Identify which cell holds the provided text, then report its [X, Y] central coordinate. 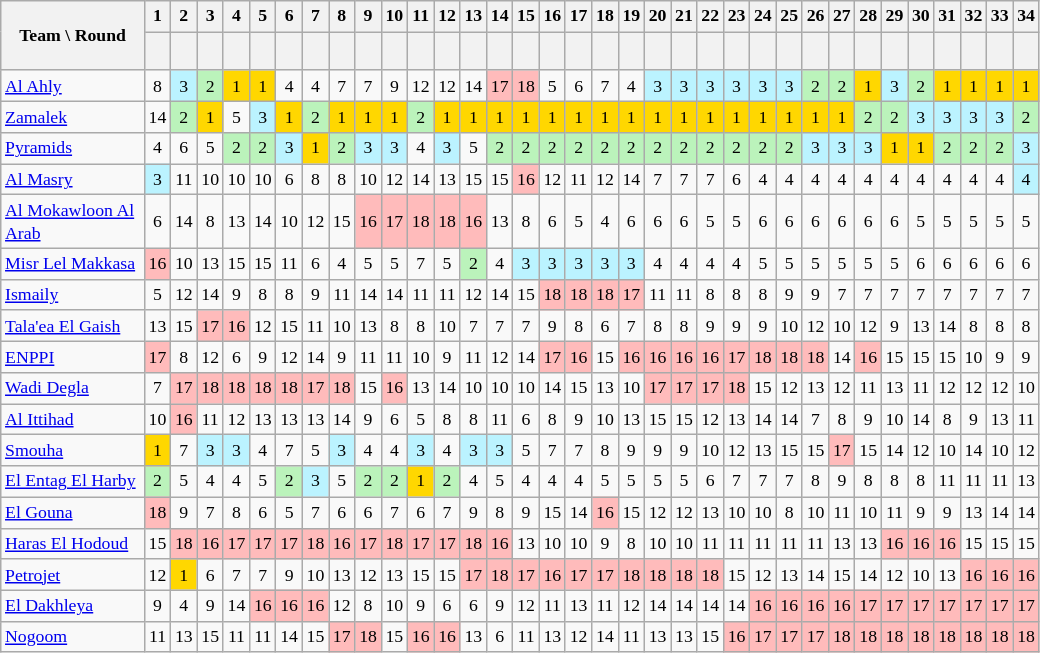
Team \ Round [73, 36]
Tala'ea El Gaish [73, 326]
Nogoom [73, 636]
30 [921, 16]
Smouha [73, 450]
26 [815, 16]
24 [763, 16]
Wadi Degla [73, 388]
Zamalek [73, 116]
22 [710, 16]
27 [842, 16]
23 [736, 16]
21 [684, 16]
29 [894, 16]
32 [973, 16]
ENPPI [73, 356]
Petrojet [73, 574]
Haras El Hodoud [73, 544]
Ismaily [73, 294]
33 [1000, 16]
28 [868, 16]
Al Masry [73, 178]
El Entag El Harby [73, 482]
Al Ittihad [73, 420]
El Dakhleya [73, 606]
Pyramids [73, 148]
25 [789, 16]
34 [1026, 16]
Misr Lel Makkasa [73, 264]
Al Mokawloon Al Arab [73, 222]
19 [631, 16]
Al Ahly [73, 86]
El Gouna [73, 512]
20 [657, 16]
31 [947, 16]
